Search for the cell housing the specified text and yield its [X, Y] center coordinate. 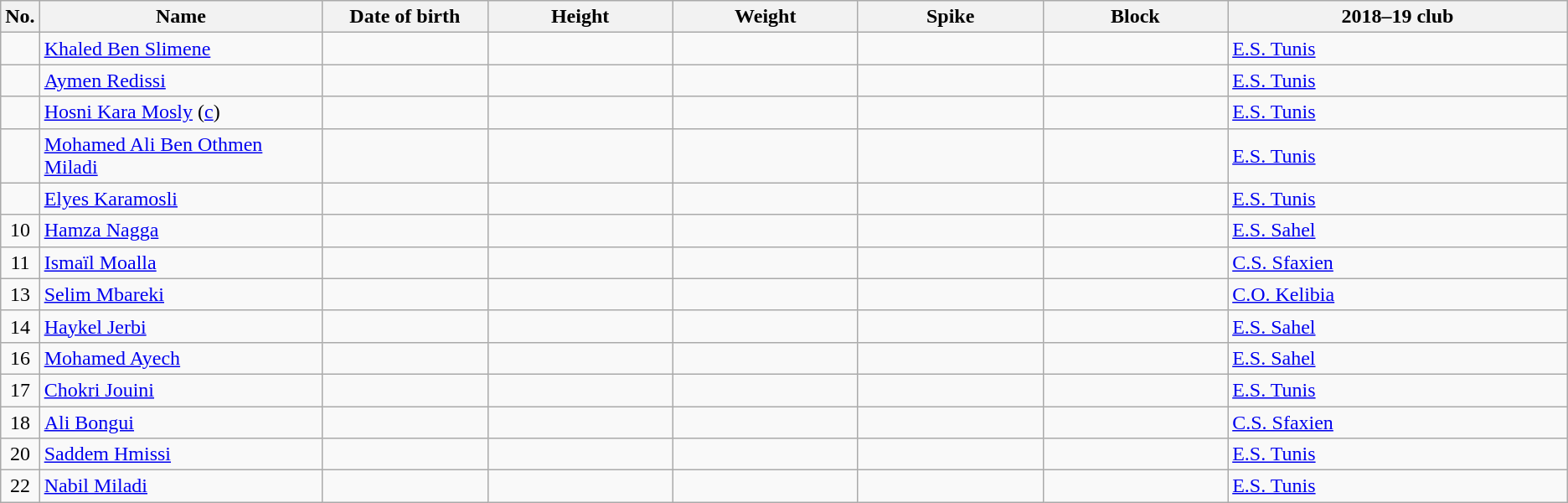
C.O. Kelibia [1398, 294]
10 [20, 231]
Height [580, 17]
Khaled Ben Slimene [181, 49]
Mohamed Ali Ben Othmen Miladi [181, 156]
Spike [950, 17]
14 [20, 326]
Haykel Jerbi [181, 326]
20 [20, 454]
13 [20, 294]
Block [1136, 17]
Hosni Kara Mosly (c) [181, 112]
Mohamed Ayech [181, 358]
Ali Bongui [181, 422]
17 [20, 390]
11 [20, 262]
Hamza Nagga [181, 231]
18 [20, 422]
Selim Mbareki [181, 294]
16 [20, 358]
Nabil Miladi [181, 486]
Name [181, 17]
Chokri Jouini [181, 390]
22 [20, 486]
Aymen Redissi [181, 80]
Elyes Karamosli [181, 199]
2018–19 club [1398, 17]
No. [20, 17]
Ismaïl Moalla [181, 262]
Weight [766, 17]
Saddem Hmissi [181, 454]
Date of birth [405, 17]
